Identify which cell holds the provided text, then report its [x, y] central coordinate. 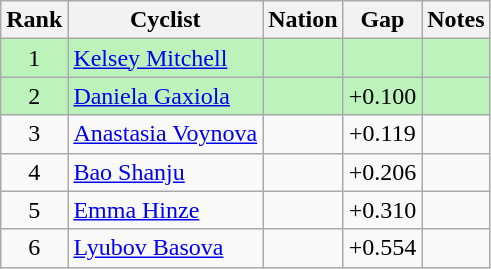
Daniela Gaxiola [166, 96]
Bao Shanju [166, 172]
Emma Hinze [166, 210]
Anastasia Voynova [166, 134]
+0.554 [382, 248]
4 [34, 172]
+0.119 [382, 134]
+0.310 [382, 210]
+0.100 [382, 96]
Rank [34, 20]
Lyubov Basova [166, 248]
6 [34, 248]
2 [34, 96]
5 [34, 210]
3 [34, 134]
Gap [382, 20]
Kelsey Mitchell [166, 58]
1 [34, 58]
+0.206 [382, 172]
Nation [303, 20]
Notes [456, 20]
Cyclist [166, 20]
